Return (x, y) of the center of cell containing provided text 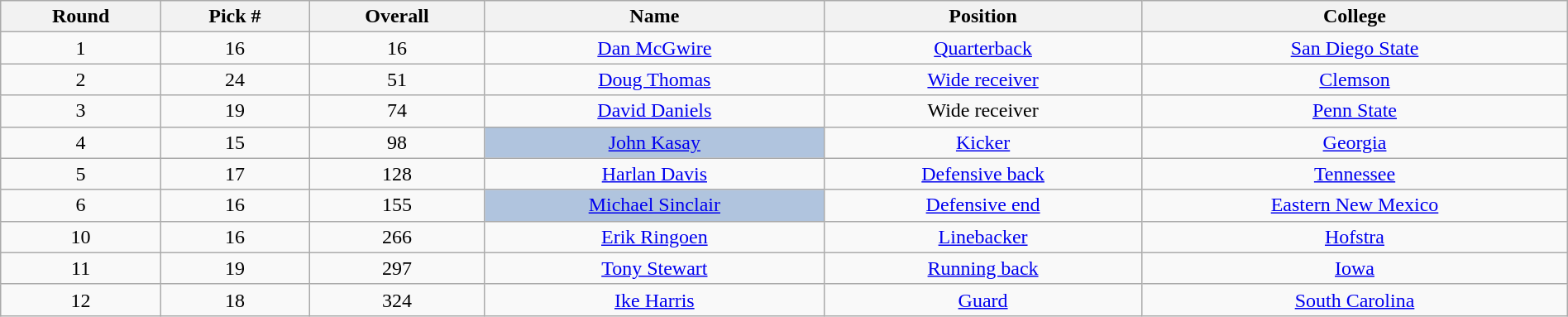
Clemson (1355, 79)
5 (81, 174)
Hofstra (1355, 237)
Dan McGwire (654, 48)
Tennessee (1355, 174)
Penn State (1355, 111)
Defensive end (982, 205)
Overall (397, 17)
4 (81, 142)
Doug Thomas (654, 79)
324 (397, 300)
1 (81, 48)
David Daniels (654, 111)
Kicker (982, 142)
98 (397, 142)
11 (81, 268)
Name (654, 17)
12 (81, 300)
San Diego State (1355, 48)
Eastern New Mexico (1355, 205)
Ike Harris (654, 300)
51 (397, 79)
Pick # (235, 17)
Round (81, 17)
155 (397, 205)
Harlan Davis (654, 174)
John Kasay (654, 142)
3 (81, 111)
Tony Stewart (654, 268)
18 (235, 300)
24 (235, 79)
2 (81, 79)
Position (982, 17)
15 (235, 142)
17 (235, 174)
South Carolina (1355, 300)
74 (397, 111)
Linebacker (982, 237)
Michael Sinclair (654, 205)
10 (81, 237)
Guard (982, 300)
College (1355, 17)
Georgia (1355, 142)
Defensive back (982, 174)
Erik Ringoen (654, 237)
297 (397, 268)
Iowa (1355, 268)
6 (81, 205)
Quarterback (982, 48)
128 (397, 174)
Running back (982, 268)
266 (397, 237)
